Detect which cell encompasses the target text, then output its [X, Y] center coordinate. 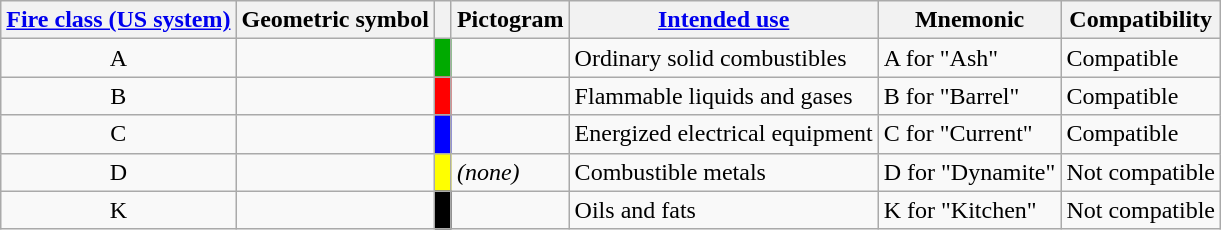
D for "Dynamite" [970, 172]
Compatibility [1141, 20]
Intended use [724, 20]
Combustible metals [724, 172]
(none) [510, 172]
Flammable liquids and gases [724, 96]
Oils and fats [724, 210]
Geometric symbol [335, 20]
D [118, 172]
K [118, 210]
K for "Kitchen" [970, 210]
C [118, 134]
Pictogram [510, 20]
Mnemonic [970, 20]
B for "Barrel" [970, 96]
Fire class (US system) [118, 20]
A [118, 58]
A for "Ash" [970, 58]
B [118, 96]
Energized electrical equipment [724, 134]
C for "Current" [970, 134]
Ordinary solid combustibles [724, 58]
